Determine the (X, Y) coordinate at the center of the cell enclosing the given text.  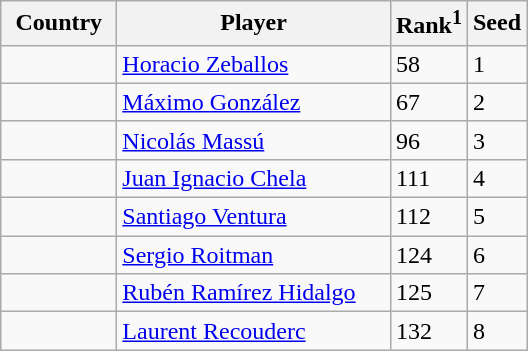
111 (428, 178)
4 (496, 178)
6 (496, 255)
Máximo González (254, 102)
96 (428, 140)
58 (428, 64)
Laurent Recouderc (254, 331)
3 (496, 140)
Sergio Roitman (254, 255)
Country (59, 24)
Seed (496, 24)
124 (428, 255)
112 (428, 217)
Horacio Zeballos (254, 64)
Rubén Ramírez Hidalgo (254, 293)
2 (496, 102)
Rank1 (428, 24)
132 (428, 331)
8 (496, 331)
5 (496, 217)
Nicolás Massú (254, 140)
Juan Ignacio Chela (254, 178)
125 (428, 293)
67 (428, 102)
1 (496, 64)
Player (254, 24)
Santiago Ventura (254, 217)
7 (496, 293)
